Find where the given text appears and provide that cell's center as [X, Y] coordinate. 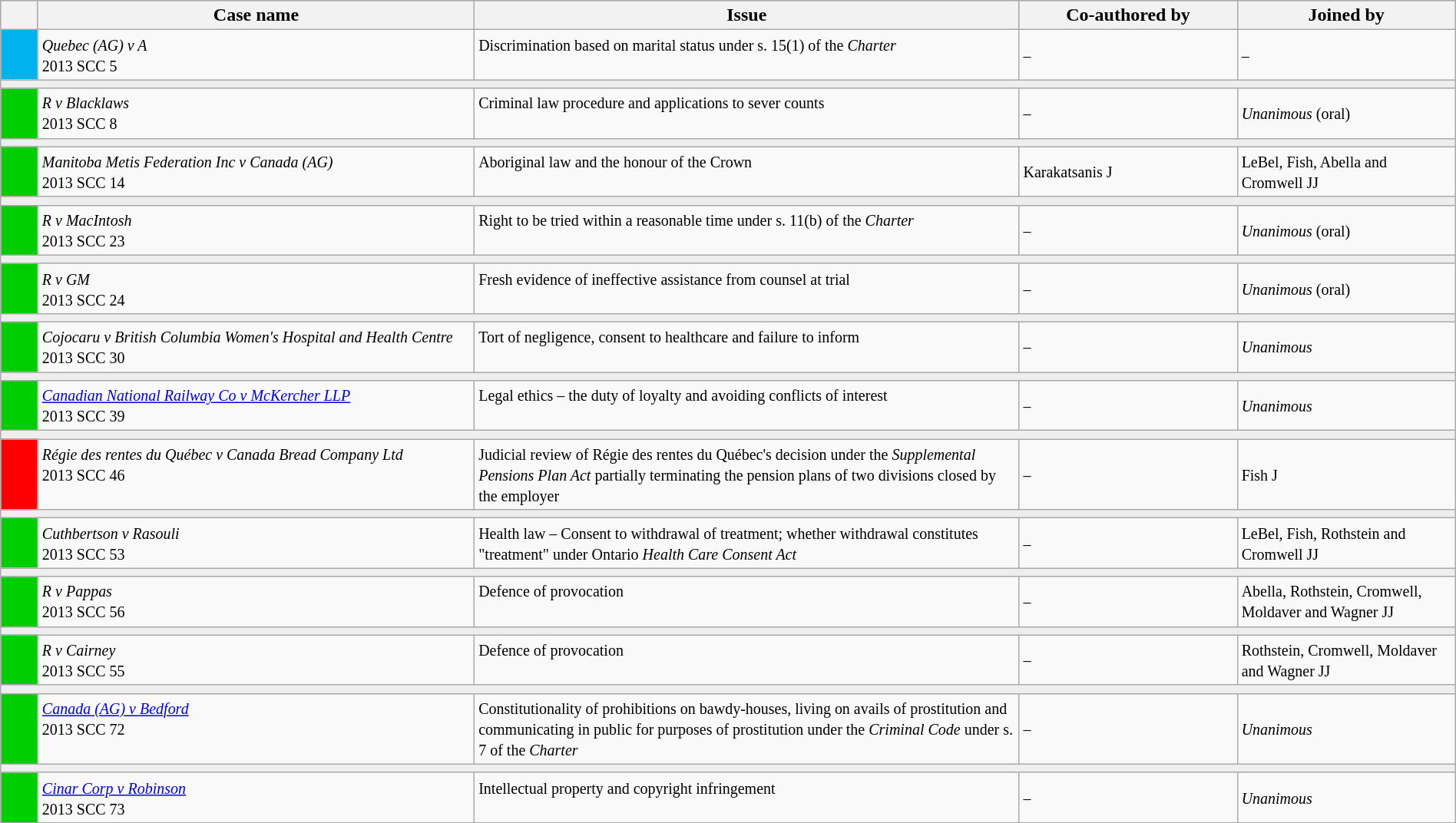
R v Cairney 2013 SCC 55 [256, 660]
Co-authored by [1128, 15]
Karakatsanis J [1128, 172]
Criminal law procedure and applications to sever counts [746, 114]
Case name [256, 15]
Cinar Corp v Robinson 2013 SCC 73 [256, 797]
LeBel, Fish, Rothstein and Cromwell JJ [1346, 544]
Quebec (AG) v A 2013 SCC 5 [256, 55]
Right to be tried within a reasonable time under s. 11(b) of the Charter [746, 230]
Abella, Rothstein, Cromwell, Moldaver and Wagner JJ [1346, 602]
Legal ethics – the duty of loyalty and avoiding conflicts of interest [746, 405]
Cuthbertson v Rasouli 2013 SCC 53 [256, 544]
R v GM 2013 SCC 24 [256, 289]
Discrimination based on marital status under s. 15(1) of the Charter [746, 55]
Cojocaru v British Columbia Women's Hospital and Health Centre 2013 SCC 30 [256, 347]
R v Pappas 2013 SCC 56 [256, 602]
LeBel, Fish, Abella and Cromwell JJ [1346, 172]
Canadian National Railway Co v McKercher LLP 2013 SCC 39 [256, 405]
Issue [746, 15]
Tort of negligence, consent to healthcare and failure to inform [746, 347]
Régie des rentes du Québec v Canada Bread Company Ltd 2013 SCC 46 [256, 474]
Aboriginal law and the honour of the Crown [746, 172]
Fresh evidence of ineffective assistance from counsel at trial [746, 289]
Intellectual property and copyright infringement [746, 797]
Rothstein, Cromwell, Moldaver and Wagner JJ [1346, 660]
Canada (AG) v Bedford 2013 SCC 72 [256, 729]
Health law – Consent to withdrawal of treatment; whether withdrawal constitutes "treatment" under Ontario Health Care Consent Act [746, 544]
Joined by [1346, 15]
R v Blacklaws 2013 SCC 8 [256, 114]
Manitoba Metis Federation Inc v Canada (AG) 2013 SCC 14 [256, 172]
Fish J [1346, 474]
R v MacIntosh 2013 SCC 23 [256, 230]
